From the cell containing the given text, extract its center point as (X, Y) coordinate. 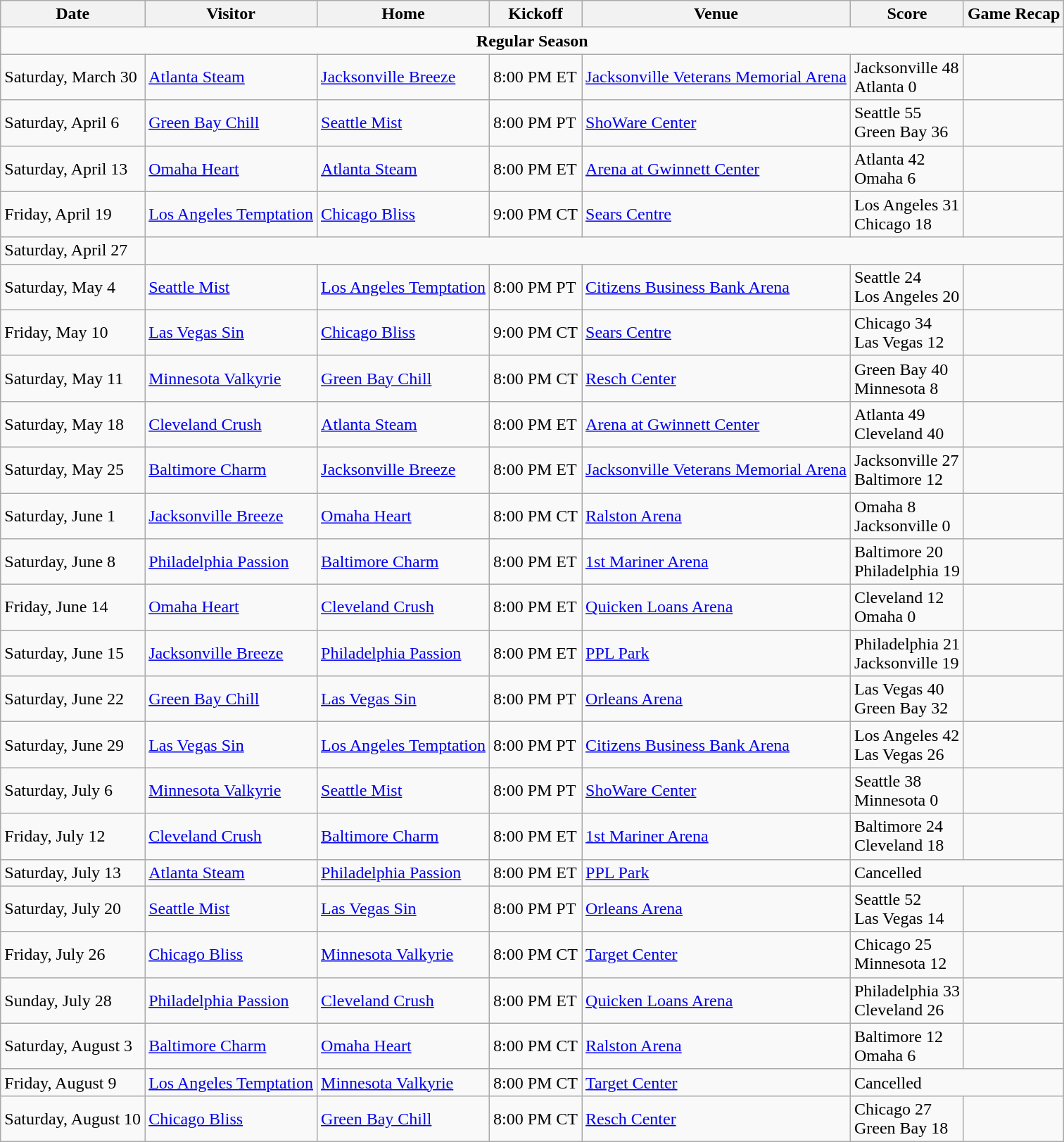
Chicago 34Las Vegas 12 (906, 332)
Saturday, June 15 (73, 653)
Atlanta 42Omaha 6 (906, 169)
Friday, August 9 (73, 1082)
Friday, July 26 (73, 954)
Visitor (231, 14)
Saturday, April 13 (73, 169)
Saturday, May 11 (73, 379)
Date (73, 14)
Baltimore 24Cleveland 18 (906, 836)
Saturday, April 27 (73, 250)
Jacksonville 48Atlanta 0 (906, 77)
Saturday, June 22 (73, 699)
Baltimore 20Philadelphia 19 (906, 562)
Saturday, August 10 (73, 1119)
Philadelphia 21Jacksonville 19 (906, 653)
Atlanta 49Cleveland 40 (906, 424)
Friday, June 14 (73, 608)
Home (404, 14)
Saturday, June 29 (73, 744)
Baltimore 12Omaha 6 (906, 1046)
Saturday, July 13 (73, 873)
Game Recap (1013, 14)
Los Angeles 42Las Vegas 26 (906, 744)
Saturday, May 18 (73, 424)
Venue (716, 14)
Saturday, May 25 (73, 470)
Saturday, March 30 (73, 77)
Saturday, May 4 (73, 287)
Omaha 8Jacksonville 0 (906, 515)
Seattle 55Green Bay 36 (906, 122)
Saturday, June 1 (73, 515)
Green Bay 40Minnesota 8 (906, 379)
Philadelphia 33Cleveland 26 (906, 1001)
Seattle 38Minnesota 0 (906, 791)
Cleveland 12Omaha 0 (906, 608)
Seattle 24Los Angeles 20 (906, 287)
Sunday, July 28 (73, 1001)
Chicago 25Minnesota 12 (906, 954)
Score (906, 14)
Saturday, April 6 (73, 122)
Chicago 27Green Bay 18 (906, 1119)
Friday, May 10 (73, 332)
Las Vegas 40Green Bay 32 (906, 699)
Friday, July 12 (73, 836)
Jacksonville 27Baltimore 12 (906, 470)
Los Angeles 31Chicago 18 (906, 214)
Regular Season (532, 41)
Saturday, July 6 (73, 791)
Kickoff (535, 14)
Saturday, July 20 (73, 909)
Friday, April 19 (73, 214)
Saturday, June 8 (73, 562)
Saturday, August 3 (73, 1046)
Seattle 52Las Vegas 14 (906, 909)
